Locate the cell with the specified text and output its [x, y] center coordinate. 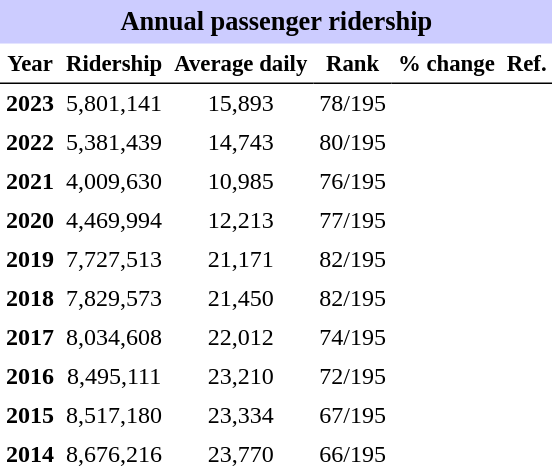
21,450 [240, 298]
5,801,141 [114, 104]
72/195 [352, 376]
2019 [30, 260]
23,210 [240, 376]
Ridership [114, 64]
5,381,439 [114, 142]
23,334 [240, 416]
Rank [352, 64]
12,213 [240, 220]
74/195 [352, 338]
77/195 [352, 220]
10,985 [240, 182]
2022 [30, 142]
2023 [30, 104]
14,743 [240, 142]
Average daily [240, 64]
8,034,608 [114, 338]
21,171 [240, 260]
15,893 [240, 104]
2020 [30, 220]
8,517,180 [114, 416]
2017 [30, 338]
78/195 [352, 104]
2015 [30, 416]
2016 [30, 376]
22,012 [240, 338]
67/195 [352, 416]
2021 [30, 182]
80/195 [352, 142]
4,469,994 [114, 220]
% change [446, 64]
76/195 [352, 182]
4,009,630 [114, 182]
7,727,513 [114, 260]
Year [30, 64]
7,829,573 [114, 298]
2018 [30, 298]
8,495,111 [114, 376]
